Determine the [x, y] coordinate at the center of the cell enclosing the given text.  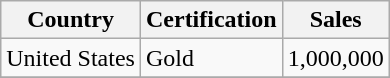
Country [71, 20]
Certification [211, 20]
United States [71, 58]
Sales [336, 20]
1,000,000 [336, 58]
Gold [211, 58]
